Capture the cell that displays the provided text and extract its (x, y) central coordinate. 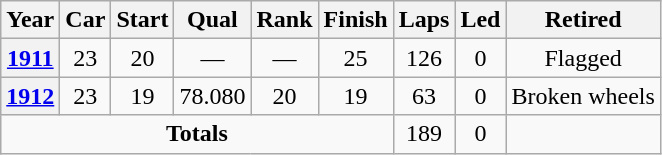
Start (142, 20)
Qual (212, 20)
78.080 (212, 96)
1912 (30, 96)
Flagged (583, 58)
Finish (356, 20)
25 (356, 58)
1911 (30, 58)
126 (424, 58)
Led (480, 20)
Rank (284, 20)
189 (424, 134)
Retired (583, 20)
Year (30, 20)
63 (424, 96)
Laps (424, 20)
Car (86, 20)
Broken wheels (583, 96)
Totals (197, 134)
